Pinpoint the cell where the given text exists, returning its [X, Y] midpoint coordinate. 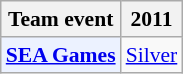
Team event [61, 19]
2011 [152, 19]
Silver [152, 55]
SEA Games [61, 55]
